Return the [x, y] coordinate for the center point of the cell that contains the specified text.  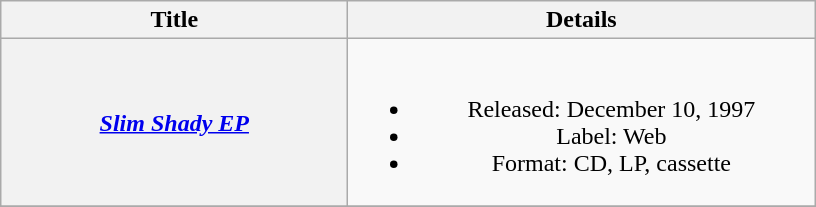
Slim Shady EP [174, 122]
Details [582, 20]
Title [174, 20]
Released: December 10, 1997Label: WebFormat: CD, LP, cassette [582, 122]
